Capture the cell that displays the provided text and extract its [x, y] central coordinate. 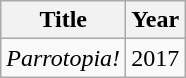
2017 [156, 58]
Year [156, 20]
Title [64, 20]
Parrotopia! [64, 58]
